Capture the cell that displays the provided text and extract its (x, y) central coordinate. 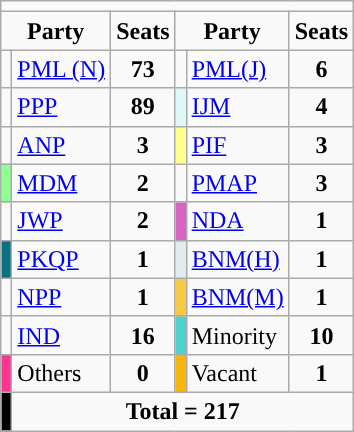
16 (143, 335)
Minority (238, 335)
PML(J) (238, 69)
ANP (62, 145)
MDM (62, 183)
NDA (238, 221)
6 (321, 69)
0 (143, 373)
PMAP (238, 183)
Others (62, 373)
Vacant (238, 373)
BNM(H) (238, 259)
JWP (62, 221)
PPP (62, 107)
PIF (238, 145)
IJM (238, 107)
NPP (62, 297)
4 (321, 107)
10 (321, 335)
IND (62, 335)
PML (N) (62, 69)
BNM(M) (238, 297)
73 (143, 69)
PKQP (62, 259)
Total = 217 (183, 411)
89 (143, 107)
